Capture the cell that displays the provided text and extract its [x, y] central coordinate. 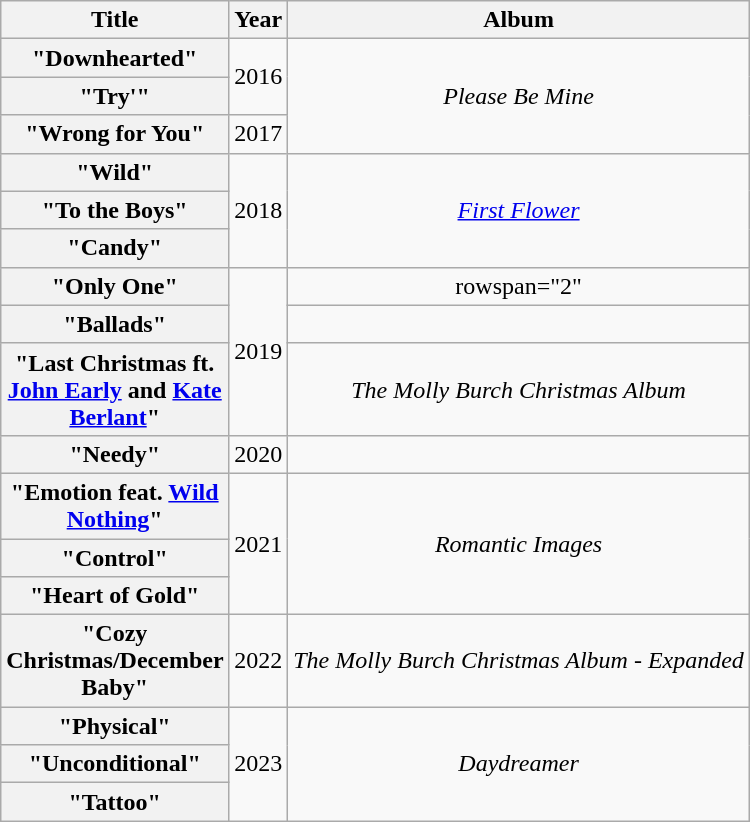
"Wild" [115, 172]
2022 [258, 661]
The Molly Burch Christmas Album [519, 389]
Title [115, 20]
"Needy" [115, 454]
2021 [258, 544]
"Only One" [115, 286]
Daydreamer [519, 764]
"Physical" [115, 726]
"Try'" [115, 96]
2019 [258, 351]
2018 [258, 210]
"Emotion feat. Wild Nothing" [115, 506]
2016 [258, 77]
First Flower [519, 210]
"Tattoo" [115, 802]
"Last Christmas ft. John Early and Kate Berlant" [115, 389]
"Candy" [115, 248]
2020 [258, 454]
"Downhearted" [115, 58]
Romantic Images [519, 544]
"Ballads" [115, 324]
"Control" [115, 557]
rowspan="2" [519, 286]
2023 [258, 764]
"Heart of Gold" [115, 596]
2017 [258, 134]
"Unconditional" [115, 764]
Album [519, 20]
"Cozy Christmas/December Baby" [115, 661]
Year [258, 20]
"Wrong for You" [115, 134]
"To the Boys" [115, 210]
The Molly Burch Christmas Album - Expanded [519, 661]
Please Be Mine [519, 96]
